Return the [x, y] coordinate for the center point of the cell that contains the specified text.  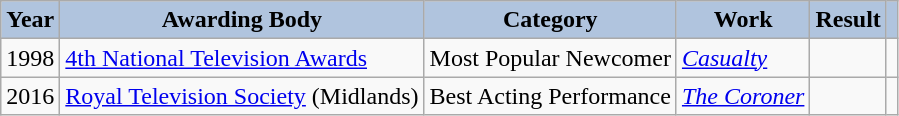
Casualty [743, 58]
The Coroner [743, 96]
Awarding Body [242, 20]
Most Popular Newcomer [550, 58]
Work [743, 20]
Result [848, 20]
Royal Television Society (Midlands) [242, 96]
Year [30, 20]
1998 [30, 58]
4th National Television Awards [242, 58]
2016 [30, 96]
Category [550, 20]
Best Acting Performance [550, 96]
